Pinpoint the cell where the given text exists, returning its (X, Y) midpoint coordinate. 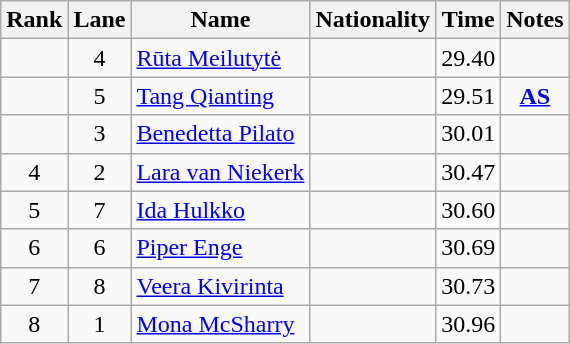
Ida Hulkko (220, 210)
29.40 (468, 58)
Rūta Meilutytė (220, 58)
Mona McSharry (220, 324)
30.47 (468, 172)
30.60 (468, 210)
3 (100, 134)
Rank (34, 20)
Veera Kivirinta (220, 286)
Name (220, 20)
30.01 (468, 134)
30.69 (468, 248)
Piper Enge (220, 248)
1 (100, 324)
2 (100, 172)
Benedetta Pilato (220, 134)
29.51 (468, 96)
Lane (100, 20)
Notes (535, 20)
30.96 (468, 324)
Nationality (373, 20)
Lara van Niekerk (220, 172)
30.73 (468, 286)
AS (535, 96)
Tang Qianting (220, 96)
Time (468, 20)
